Provide the [x, y] coordinate of the cell's center where the given text is located.  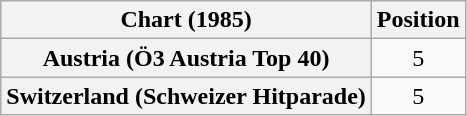
Position [418, 20]
Chart (1985) [186, 20]
Switzerland (Schweizer Hitparade) [186, 96]
Austria (Ö3 Austria Top 40) [186, 58]
